Detect which cell encompasses the target text, then output its (x, y) center coordinate. 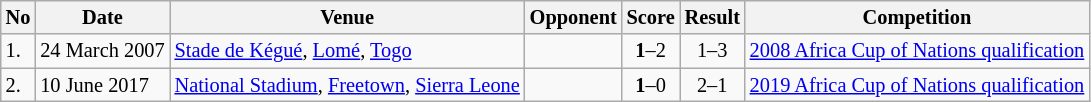
1–2 (651, 51)
Opponent (574, 17)
2. (18, 85)
10 June 2017 (102, 85)
National Stadium, Freetown, Sierra Leone (348, 85)
Score (651, 17)
Venue (348, 17)
2–1 (712, 85)
No (18, 17)
1. (18, 51)
Date (102, 17)
2008 Africa Cup of Nations qualification (917, 51)
Stade de Kégué, Lomé, Togo (348, 51)
24 March 2007 (102, 51)
1–3 (712, 51)
1–0 (651, 85)
2019 Africa Cup of Nations qualification (917, 85)
Result (712, 17)
Competition (917, 17)
